From the cell containing the given text, extract its center point as (X, Y) coordinate. 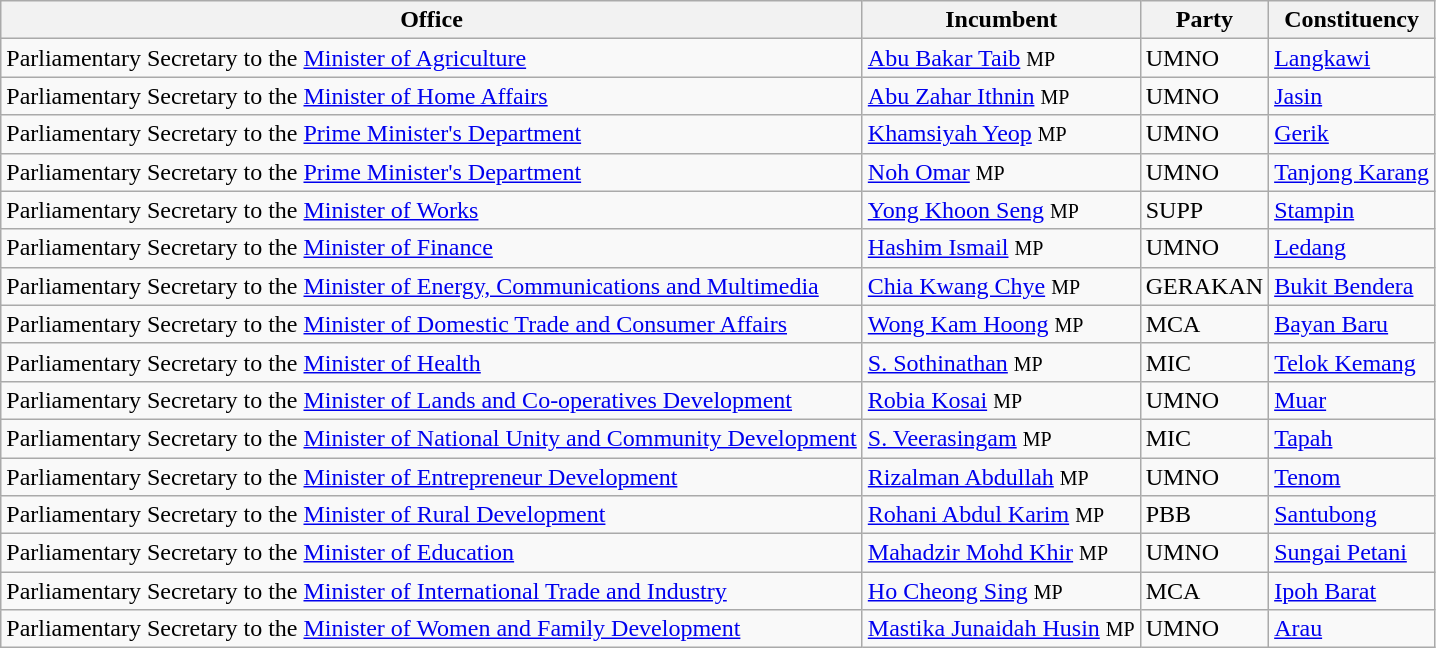
Khamsiyah Yeop MP (1001, 134)
Abu Bakar Taib MP (1001, 58)
Yong Khoon Seng MP (1001, 210)
Robia Kosai MP (1001, 400)
Rohani Abdul Karim MP (1001, 515)
Ipoh Barat (1352, 591)
Office (432, 20)
Muar (1352, 400)
Parliamentary Secretary to the Minister of International Trade and Industry (432, 591)
Incumbent (1001, 20)
S. Sothinathan MP (1001, 362)
PBB (1204, 515)
Santubong (1352, 515)
Wong Kam Hoong MP (1001, 324)
Ho Cheong Sing MP (1001, 591)
Sungai Petani (1352, 553)
Parliamentary Secretary to the Minister of Energy, Communications and Multimedia (432, 286)
Mastika Junaidah Husin MP (1001, 629)
Ledang (1352, 248)
Parliamentary Secretary to the Minister of Lands and Co-operatives Development (432, 400)
Parliamentary Secretary to the Minister of Rural Development (432, 515)
Parliamentary Secretary to the Minister of Works (432, 210)
SUPP (1204, 210)
Arau (1352, 629)
Hashim Ismail MP (1001, 248)
Parliamentary Secretary to the Minister of Domestic Trade and Consumer Affairs (432, 324)
Jasin (1352, 96)
S. Veerasingam MP (1001, 438)
Constituency (1352, 20)
Bukit Bendera (1352, 286)
Mahadzir Mohd Khir MP (1001, 553)
Parliamentary Secretary to the Minister of Finance (432, 248)
Abu Zahar Ithnin MP (1001, 96)
Telok Kemang (1352, 362)
Party (1204, 20)
Rizalman Abdullah MP (1001, 477)
Parliamentary Secretary to the Minister of Education (432, 553)
Stampin (1352, 210)
GERAKAN (1204, 286)
Noh Omar MP (1001, 172)
Langkawi (1352, 58)
Bayan Baru (1352, 324)
Parliamentary Secretary to the Minister of Home Affairs (432, 96)
Tenom (1352, 477)
Tanjong Karang (1352, 172)
Parliamentary Secretary to the Minister of Health (432, 362)
Gerik (1352, 134)
Chia Kwang Chye MP (1001, 286)
Parliamentary Secretary to the Minister of National Unity and Community Development (432, 438)
Parliamentary Secretary to the Minister of Agriculture (432, 58)
Parliamentary Secretary to the Minister of Entrepreneur Development (432, 477)
Parliamentary Secretary to the Minister of Women and Family Development (432, 629)
Tapah (1352, 438)
